Extract the (x, y) coordinate from the center of the cell holding the provided text.  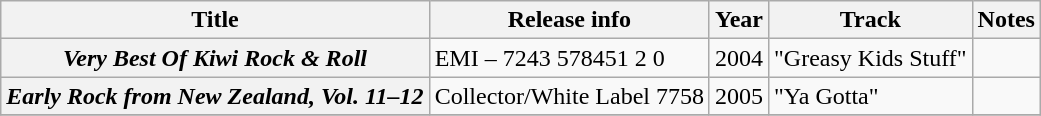
Very Best Of Kiwi Rock & Roll (215, 58)
Early Rock from New Zealand, Vol. 11–12 (215, 96)
Title (215, 20)
EMI – 7243 578451 2 0 (569, 58)
"Greasy Kids Stuff" (871, 58)
Collector/White Label 7758 (569, 96)
Release info (569, 20)
2004 (738, 58)
Track (871, 20)
"Ya Gotta" (871, 96)
2005 (738, 96)
Notes (1006, 20)
Year (738, 20)
